Detect which cell encompasses the target text, then output its [x, y] center coordinate. 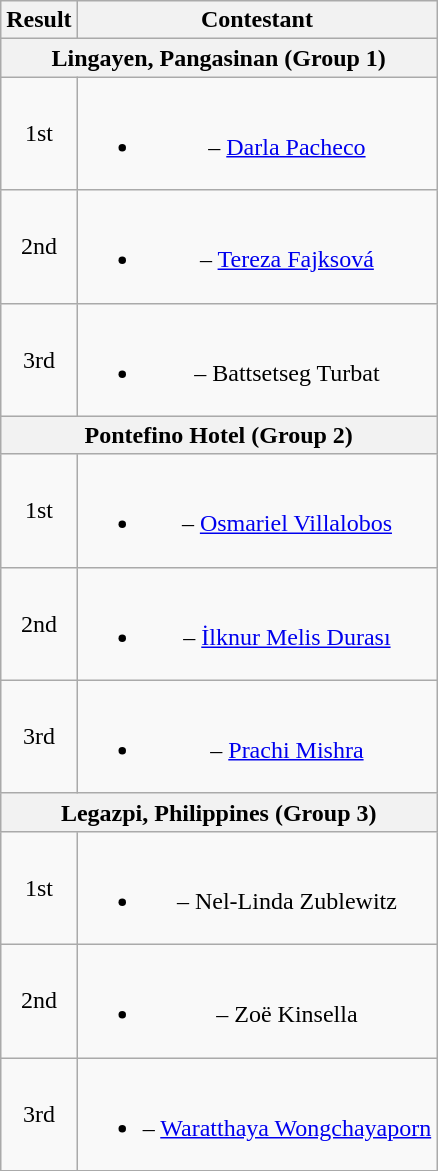
– Waratthaya Wongchayaporn [257, 1114]
Pontefino Hotel (Group 2) [219, 435]
– İlknur Melis Durası [257, 624]
Lingayen, Pangasinan (Group 1) [219, 58]
– Darla Pacheco [257, 134]
– Prachi Mishra [257, 736]
– Battsetseg Turbat [257, 360]
– Tereza Fajksová [257, 246]
Contestant [257, 20]
Legazpi, Philippines (Group 3) [219, 812]
– Osmariel Villalobos [257, 510]
Result [39, 20]
– Nel-Linda Zublewitz [257, 888]
– Zoë Kinsella [257, 1000]
